Return the (X, Y) coordinate for the center point of the cell that contains the specified text.  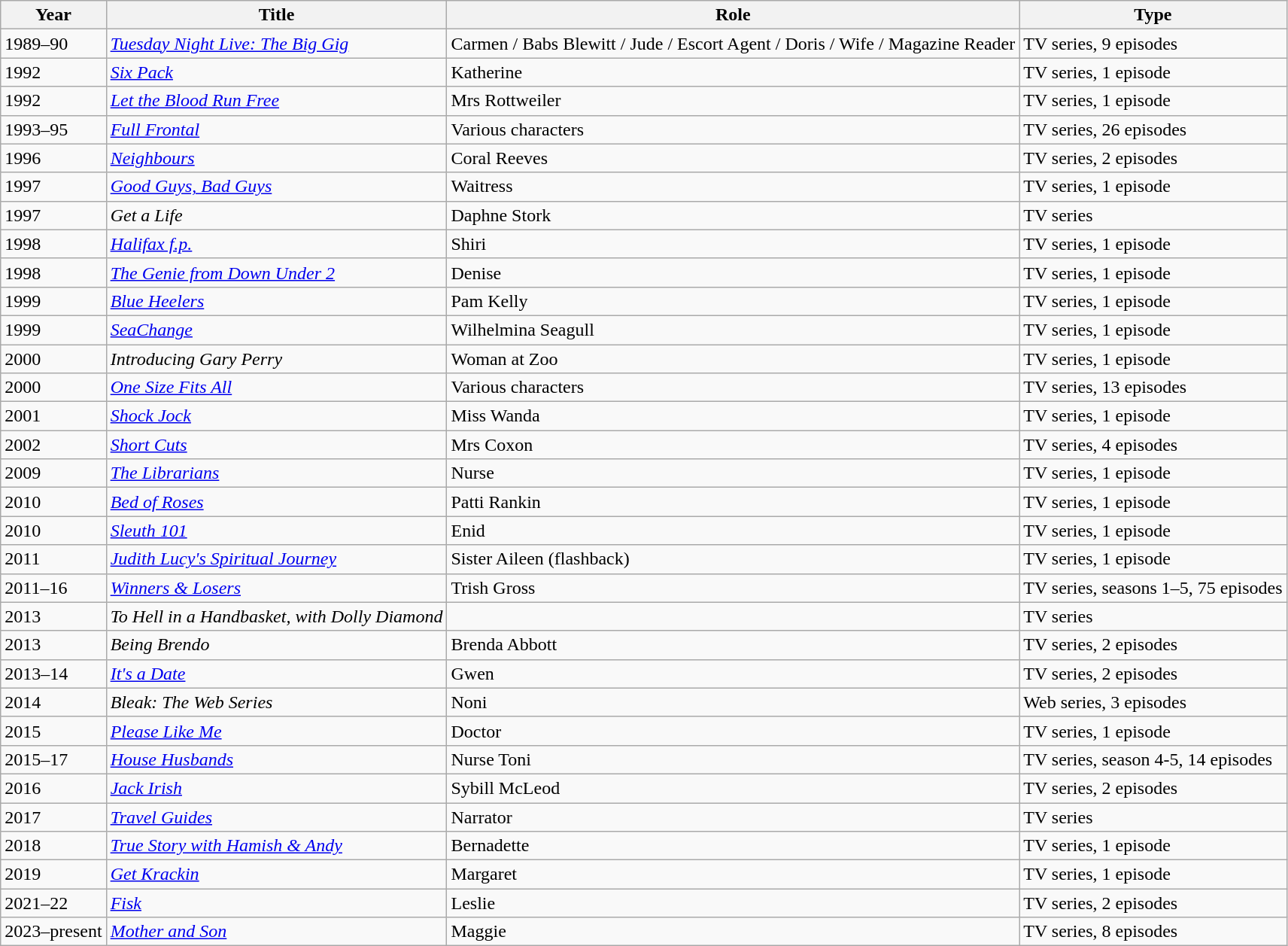
Shiri (733, 244)
1993–95 (53, 129)
Brenda Abbott (733, 645)
Sybill McLeod (733, 788)
Mrs Coxon (733, 445)
Year (53, 15)
Nurse (733, 473)
2014 (53, 702)
Sleuth 101 (277, 531)
Let the Blood Run Free (277, 101)
TV series, season 4-5, 14 episodes (1153, 759)
Title (277, 15)
2011–16 (53, 588)
To Hell in a Handbasket, with Dolly Diamond (277, 616)
SeaChange (277, 330)
TV series, 8 episodes (1153, 932)
Patti Rankin (733, 502)
2015 (53, 731)
Web series, 3 episodes (1153, 702)
Narrator (733, 817)
Leslie (733, 903)
Short Cuts (277, 445)
TV series, 13 episodes (1153, 388)
Get a Life (277, 215)
Type (1153, 15)
TV series, seasons 1–5, 75 episodes (1153, 588)
Pam Kelly (733, 301)
2023–present (53, 932)
True Story with Hamish & Andy (277, 846)
Get Krackin (277, 875)
TV series, 26 episodes (1153, 129)
Bernadette (733, 846)
Blue Heelers (277, 301)
Doctor (733, 731)
Mrs Rottweiler (733, 101)
2016 (53, 788)
Sister Aileen (flashback) (733, 559)
Daphne Stork (733, 215)
1989–90 (53, 44)
Being Brendo (277, 645)
Noni (733, 702)
Gwen (733, 674)
Waitress (733, 187)
Introducing Gary Perry (277, 359)
The Librarians (277, 473)
Woman at Zoo (733, 359)
Full Frontal (277, 129)
Maggie (733, 932)
Role (733, 15)
Shock Jock (277, 416)
Judith Lucy's Spiritual Journey (277, 559)
Halifax f.p. (277, 244)
Carmen / Babs Blewitt / Jude / Escort Agent / Doris / Wife / Magazine Reader (733, 44)
2019 (53, 875)
2009 (53, 473)
Six Pack (277, 72)
It's a Date (277, 674)
Enid (733, 531)
Bed of Roses (277, 502)
Neighbours (277, 158)
Good Guys, Bad Guys (277, 187)
2013–14 (53, 674)
Travel Guides (277, 817)
Denise (733, 272)
TV series, 4 episodes (1153, 445)
Margaret (733, 875)
2021–22 (53, 903)
TV series, 9 episodes (1153, 44)
Coral Reeves (733, 158)
2001 (53, 416)
1996 (53, 158)
Bleak: The Web Series (277, 702)
Mother and Son (277, 932)
Katherine (733, 72)
Miss Wanda (733, 416)
Nurse Toni (733, 759)
The Genie from Down Under 2 (277, 272)
Wilhelmina Seagull (733, 330)
Jack Irish (277, 788)
2018 (53, 846)
Winners & Losers (277, 588)
2017 (53, 817)
2015–17 (53, 759)
Fisk (277, 903)
House Husbands (277, 759)
Please Like Me (277, 731)
2011 (53, 559)
Trish Gross (733, 588)
Tuesday Night Live: The Big Gig (277, 44)
2002 (53, 445)
One Size Fits All (277, 388)
